Pinpoint the cell where the given text exists, returning its (x, y) midpoint coordinate. 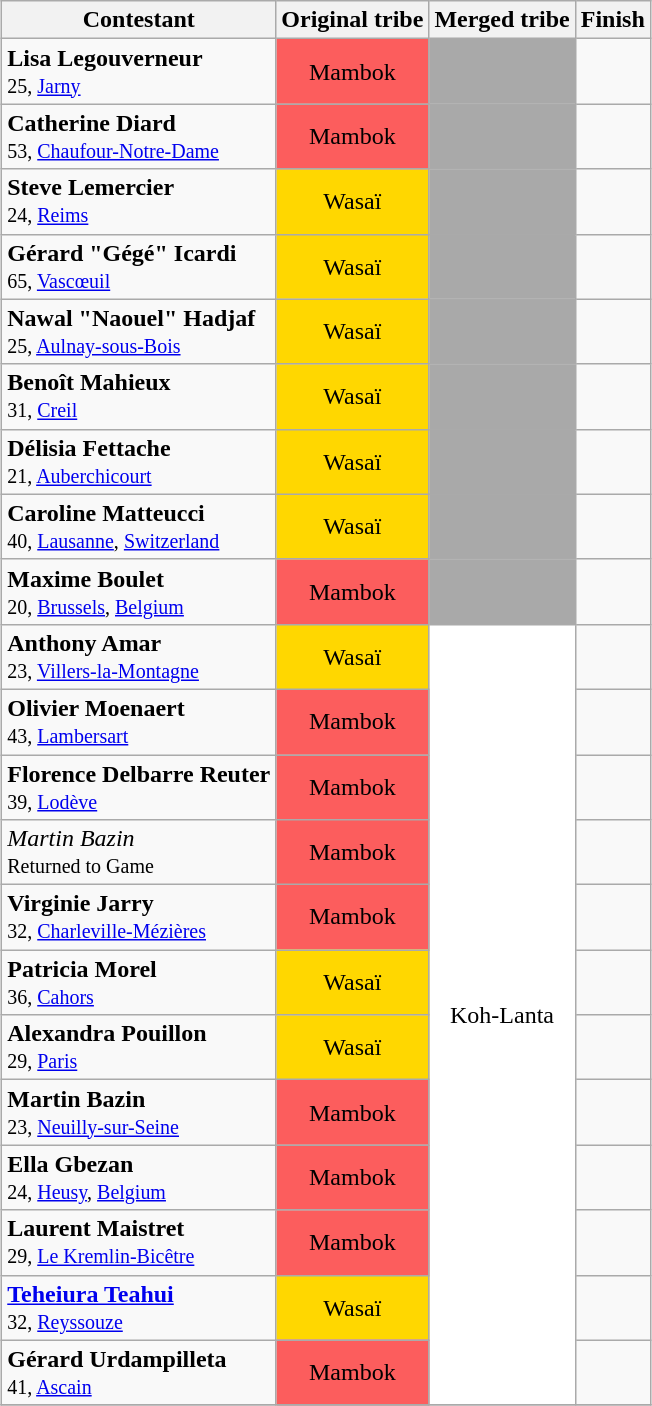
Steve Lemercier24, Reims (139, 202)
Délisia Fettache21, Auberchicourt (139, 462)
Florence Delbarre Reuter39, Lodève (139, 786)
Contestant (139, 20)
Olivier Moenaert43, Lambersart (139, 722)
Original tribe (352, 20)
Virginie Jarry32, Charleville-Mézières (139, 918)
Gérard Urdampilleta41, Ascain (139, 1372)
Benoît Mahieux31, Creil (139, 396)
Martin BazinReturned to Game (139, 852)
Anthony Amar23, Villers-la-Montagne (139, 656)
Teheiura Teahui32, Reyssouze (139, 1308)
Lisa Legouverneur25, Jarny (139, 72)
Koh-Lanta (502, 1014)
Martin Bazin23, Neuilly-sur-Seine (139, 1112)
Alexandra Pouillon29, Paris (139, 1048)
Finish (612, 20)
Laurent Maistret29, Le Kremlin-Bicêtre (139, 1242)
Gérard "Gégé" Icardi65, Vascœuil (139, 266)
Caroline Matteucci40, Lausanne, Switzerland (139, 526)
Maxime Boulet20, Brussels, Belgium (139, 592)
Merged tribe (502, 20)
Nawal "Naouel" Hadjaf25, Aulnay-sous-Bois (139, 332)
Ella Gbezan24, Heusy, Belgium (139, 1178)
Patricia Morel36, Cahors (139, 982)
Catherine Diard53, Chaufour-Notre-Dame (139, 136)
